Locate the cell with the specified text and output its [X, Y] center coordinate. 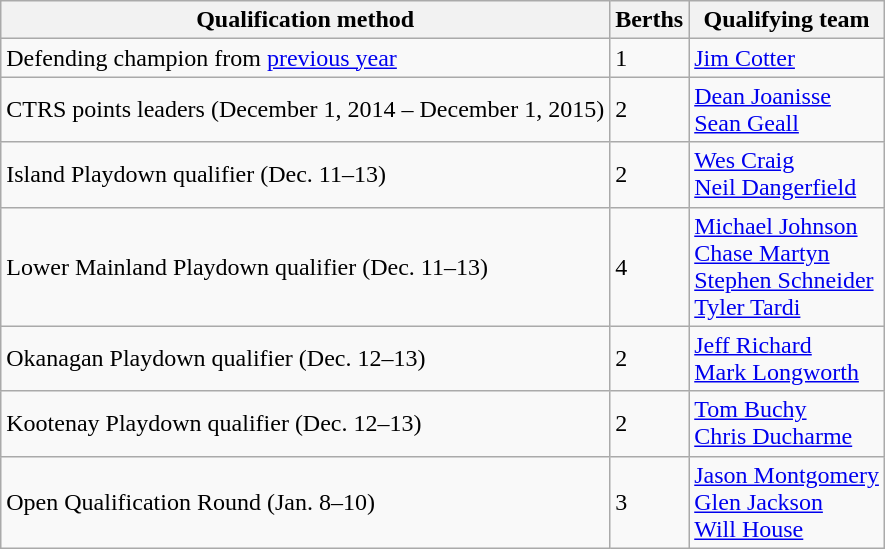
4 [650, 266]
3 [650, 502]
1 [650, 58]
Kootenay Playdown qualifier (Dec. 12–13) [306, 424]
Tom Buchy Chris Ducharme [787, 424]
Open Qualification Round (Jan. 8–10) [306, 502]
Jim Cotter [787, 58]
Jeff Richard Mark Longworth [787, 358]
Defending champion from previous year [306, 58]
Dean Joanisse Sean Geall [787, 110]
CTRS points leaders (December 1, 2014 – December 1, 2015) [306, 110]
Okanagan Playdown qualifier (Dec. 12–13) [306, 358]
Lower Mainland Playdown qualifier (Dec. 11–13) [306, 266]
Berths [650, 20]
Michael Johnson Chase Martyn Stephen Schneider Tyler Tardi [787, 266]
Jason Montgomery Glen Jackson Will House [787, 502]
Island Playdown qualifier (Dec. 11–13) [306, 174]
Wes Craig Neil Dangerfield [787, 174]
Qualification method [306, 20]
Qualifying team [787, 20]
